Extract the [X, Y] coordinate from the center of the cell holding the provided text.  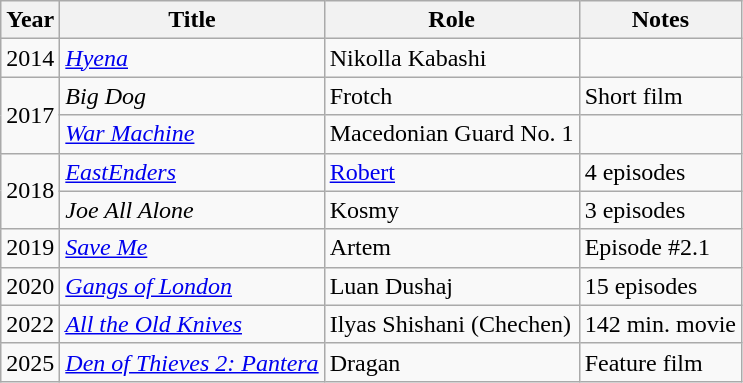
2020 [30, 286]
Ilyas Shishani (Chechen) [452, 324]
2018 [30, 191]
2025 [30, 362]
3 episodes [660, 210]
4 episodes [660, 172]
Feature film [660, 362]
Den of Thieves 2: Pantera [192, 362]
Notes [660, 20]
Robert [452, 172]
Frotch [452, 96]
2019 [30, 248]
War Machine [192, 134]
Macedonian Guard No. 1 [452, 134]
2017 [30, 115]
Short film [660, 96]
Episode #2.1 [660, 248]
Kosmy [452, 210]
Title [192, 20]
Role [452, 20]
Joe All Alone [192, 210]
Big Dog [192, 96]
142 min. movie [660, 324]
2014 [30, 58]
EastEnders [192, 172]
Save Me [192, 248]
Gangs of London [192, 286]
Dragan [452, 362]
Artem [452, 248]
Luan Dushaj [452, 286]
All the Old Knives [192, 324]
Nikolla Kabashi [452, 58]
2022 [30, 324]
Year [30, 20]
15 episodes [660, 286]
Hyena [192, 58]
